Scan for the cell matching the given text and deliver its [X, Y] coordinate at center. 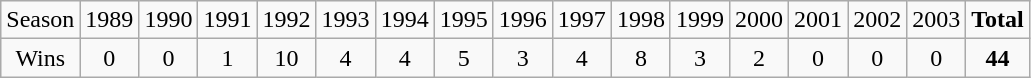
2000 [758, 20]
1994 [404, 20]
1999 [700, 20]
Wins [40, 58]
1993 [346, 20]
10 [286, 58]
1997 [582, 20]
Total [998, 20]
1992 [286, 20]
1 [228, 58]
1990 [168, 20]
2002 [878, 20]
44 [998, 58]
1996 [522, 20]
5 [464, 58]
2 [758, 58]
1989 [110, 20]
2003 [936, 20]
1995 [464, 20]
1998 [640, 20]
2001 [818, 20]
Season [40, 20]
8 [640, 58]
1991 [228, 20]
